Identify which cell holds the provided text, then report its [X, Y] central coordinate. 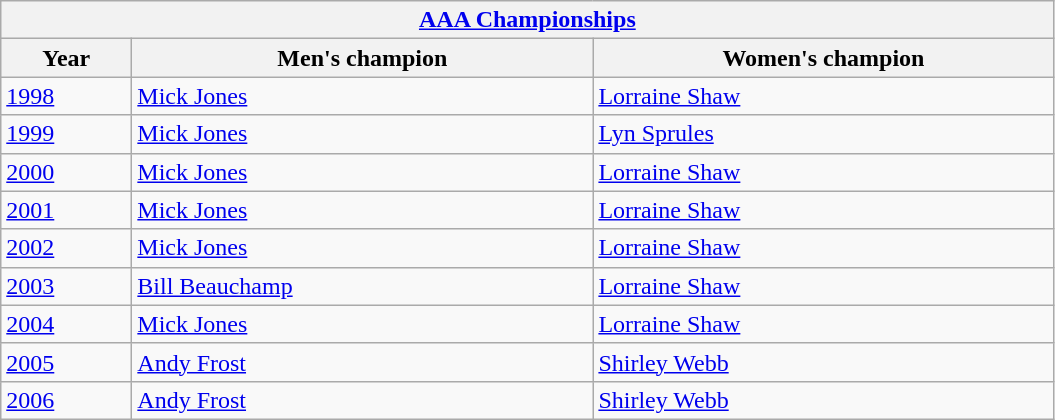
2000 [66, 172]
2006 [66, 400]
2005 [66, 362]
Bill Beauchamp [362, 286]
1998 [66, 96]
1999 [66, 134]
2003 [66, 286]
Women's champion [824, 58]
Year [66, 58]
2001 [66, 210]
AAA Championships [528, 20]
2002 [66, 248]
Men's champion [362, 58]
2004 [66, 324]
Lyn Sprules [824, 134]
